From the cell containing the given text, extract its center point as (x, y) coordinate. 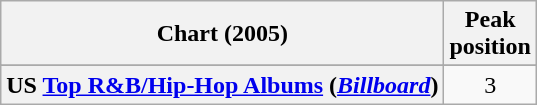
3 (490, 85)
Chart (2005) (222, 34)
US Top R&B/Hip-Hop Albums (Billboard) (222, 85)
Peakposition (490, 34)
